Detect which cell encompasses the target text, then output its [x, y] center coordinate. 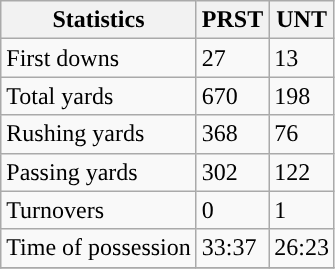
First downs [99, 58]
122 [302, 172]
Total yards [99, 96]
UNT [302, 20]
Passing yards [99, 172]
13 [302, 58]
33:37 [232, 248]
Rushing yards [99, 134]
Time of possession [99, 248]
0 [232, 210]
670 [232, 96]
PRST [232, 20]
26:23 [302, 248]
76 [302, 134]
198 [302, 96]
27 [232, 58]
302 [232, 172]
1 [302, 210]
368 [232, 134]
Statistics [99, 20]
Turnovers [99, 210]
